Provide the (x, y) coordinate of the cell's center where the given text is located.  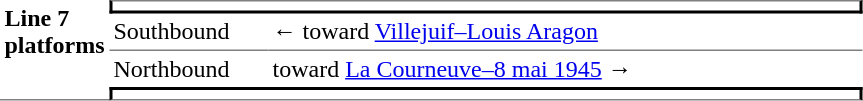
Southbound (188, 33)
toward La Courneuve–8 mai 1945 → (565, 69)
← toward Villejuif–Louis Aragon (565, 33)
Northbound (188, 69)
Line 7 platforms (54, 50)
